Identify which cell holds the provided text, then report its [x, y] central coordinate. 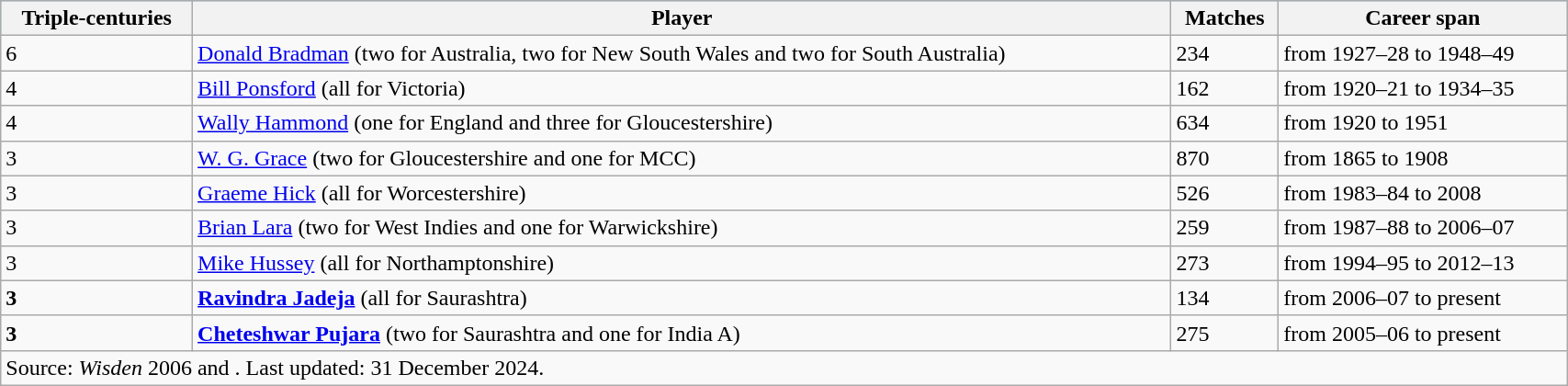
from 1920 to 1951 [1423, 123]
from 2006–07 to present [1423, 298]
Matches [1225, 18]
Mike Hussey (all for Northamptonshire) [682, 263]
from 1994–95 to 2012–13 [1423, 263]
from 2005–06 to present [1423, 333]
Wally Hammond (one for England and three for Gloucestershire) [682, 123]
259 [1225, 228]
870 [1225, 158]
Donald Bradman (two for Australia, two for New South Wales and two for South Australia) [682, 53]
Bill Ponsford (all for Victoria) [682, 88]
6 [97, 53]
234 [1225, 53]
from 1987–88 to 2006–07 [1423, 228]
275 [1225, 333]
W. G. Grace (two for Gloucestershire and one for MCC) [682, 158]
from 1927–28 to 1948–49 [1423, 53]
from 1865 to 1908 [1423, 158]
162 [1225, 88]
Ravindra Jadeja (all for Saurashtra) [682, 298]
Source: Wisden 2006 and . Last updated: 31 December 2024. [784, 368]
273 [1225, 263]
134 [1225, 298]
Player [682, 18]
526 [1225, 193]
Brian Lara (two for West Indies and one for Warwickshire) [682, 228]
Cheteshwar Pujara (two for Saurashtra and one for India A) [682, 333]
Career span [1423, 18]
from 1983–84 to 2008 [1423, 193]
634 [1225, 123]
Graeme Hick (all for Worcestershire) [682, 193]
Triple-centuries [97, 18]
from 1920–21 to 1934–35 [1423, 88]
